Return [x, y] of the center of cell containing provided text 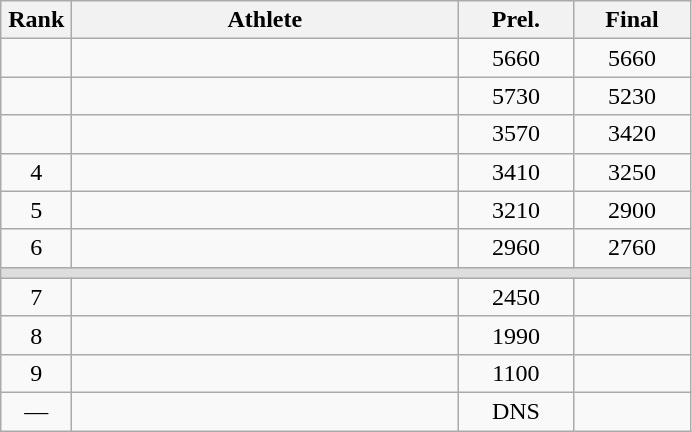
2900 [632, 210]
Rank [36, 20]
4 [36, 172]
— [36, 411]
6 [36, 248]
3210 [516, 210]
2760 [632, 248]
7 [36, 297]
5 [36, 210]
Prel. [516, 20]
8 [36, 335]
3420 [632, 134]
3250 [632, 172]
Final [632, 20]
5230 [632, 96]
1100 [516, 373]
2450 [516, 297]
3570 [516, 134]
DNS [516, 411]
5730 [516, 96]
2960 [516, 248]
Athlete [265, 20]
3410 [516, 172]
9 [36, 373]
1990 [516, 335]
